Return the [X, Y] coordinate for the center point of the cell that contains the specified text.  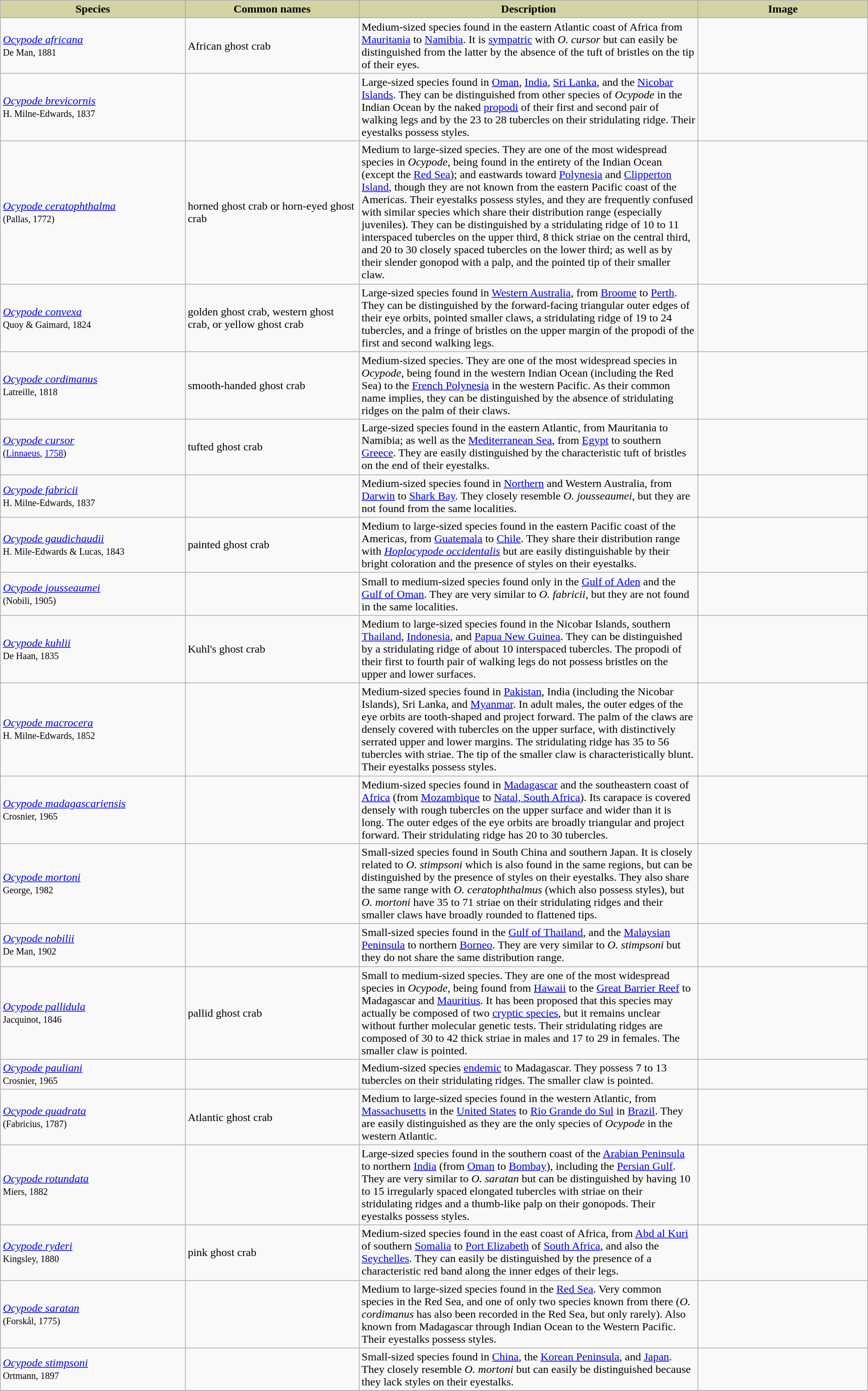
Image [783, 9]
Atlantic ghost crab [272, 1117]
Ocypode ceratophthalma(Pallas, 1772) [93, 212]
pink ghost crab [272, 1252]
Ocypode ryderiKingsley, 1880 [93, 1252]
Ocypode brevicornisH. Milne-Edwards, 1837 [93, 107]
Medium-sized species endemic to Madagascar. They possess 7 to 13 tubercles on their stridulating ridges. The smaller claw is pointed. [529, 1074]
Ocypode madagascariensisCrosnier, 1965 [93, 809]
Ocypode cordimanusLatreille, 1818 [93, 385]
Ocypode mortoniGeorge, 1982 [93, 884]
Ocypode rotundataMiers, 1882 [93, 1185]
Ocypode pallidulaJacquinot, 1846 [93, 1013]
smooth-handed ghost crab [272, 385]
tufted ghost crab [272, 447]
Description [529, 9]
Ocypode fabriciiH. Milne-Edwards, 1837 [93, 496]
golden ghost crab, western ghost crab, or yellow ghost crab [272, 318]
Ocypode saratan(Forskål, 1775) [93, 1314]
Species [93, 9]
Ocypode africanaDe Man, 1881 [93, 45]
African ghost crab [272, 45]
Ocypode paulianiCrosnier, 1965 [93, 1074]
Ocypode kuhliiDe Haan, 1835 [93, 649]
pallid ghost crab [272, 1013]
Ocypode nobiliiDe Man, 1902 [93, 945]
Ocypode stimpsoniOrtmann, 1897 [93, 1369]
Ocypode gaudichaudiiH. Mile-Edwards & Lucas, 1843 [93, 545]
Common names [272, 9]
painted ghost crab [272, 545]
Ocypode cursor(Linnaeus, 1758) [93, 447]
Kuhl's ghost crab [272, 649]
Ocypode macroceraH. Milne-Edwards, 1852 [93, 729]
horned ghost crab or horn-eyed ghost crab [272, 212]
Ocypode convexaQuoy & Gaimard, 1824 [93, 318]
Ocypode quadrata(Fabricius, 1787) [93, 1117]
Ocypode jousseaumei(Nobili, 1905) [93, 594]
